Output the (X, Y) coordinate of the center of the cell containing the given text.  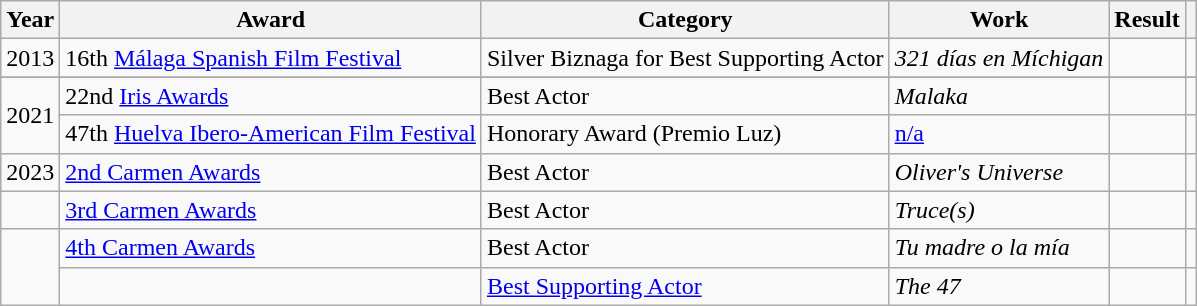
Category (685, 20)
2021 (30, 115)
2013 (30, 58)
Truce(s) (999, 210)
Award (271, 20)
Silver Biznaga for Best Supporting Actor (685, 58)
Honorary Award (Premio Luz) (685, 134)
16th Málaga Spanish Film Festival (271, 58)
22nd Iris Awards (271, 96)
Year (30, 20)
3rd Carmen Awards (271, 210)
4th Carmen Awards (271, 248)
Tu madre o la mía (999, 248)
Malaka (999, 96)
Result (1147, 20)
Work (999, 20)
2nd Carmen Awards (271, 172)
321 días en Míchigan (999, 58)
47th Huelva Ibero-American Film Festival (271, 134)
2023 (30, 172)
n/a (999, 134)
Oliver's Universe (999, 172)
Best Supporting Actor (685, 286)
The 47 (999, 286)
